Return the (X, Y) coordinate for the center point of the cell that contains the specified text.  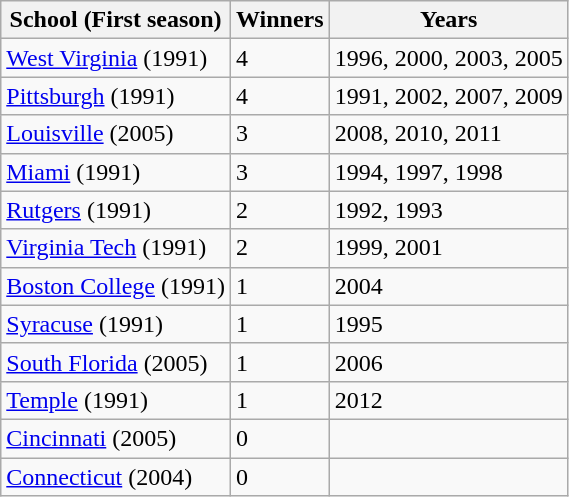
Cincinnati (2005) (116, 438)
West Virginia (1991) (116, 58)
Connecticut (2004) (116, 477)
Louisville (2005) (116, 134)
2004 (448, 286)
Rutgers (1991) (116, 210)
2006 (448, 362)
1999, 2001 (448, 248)
1996, 2000, 2003, 2005 (448, 58)
Miami (1991) (116, 172)
Winners (280, 20)
Boston College (1991) (116, 286)
Virginia Tech (1991) (116, 248)
1991, 2002, 2007, 2009 (448, 96)
Syracuse (1991) (116, 324)
2012 (448, 400)
School (First season) (116, 20)
Temple (1991) (116, 400)
1995 (448, 324)
1992, 1993 (448, 210)
2008, 2010, 2011 (448, 134)
South Florida (2005) (116, 362)
Pittsburgh (1991) (116, 96)
Years (448, 20)
1994, 1997, 1998 (448, 172)
